For the text-containing cell, return its midpoint in [X, Y] coordinate format. 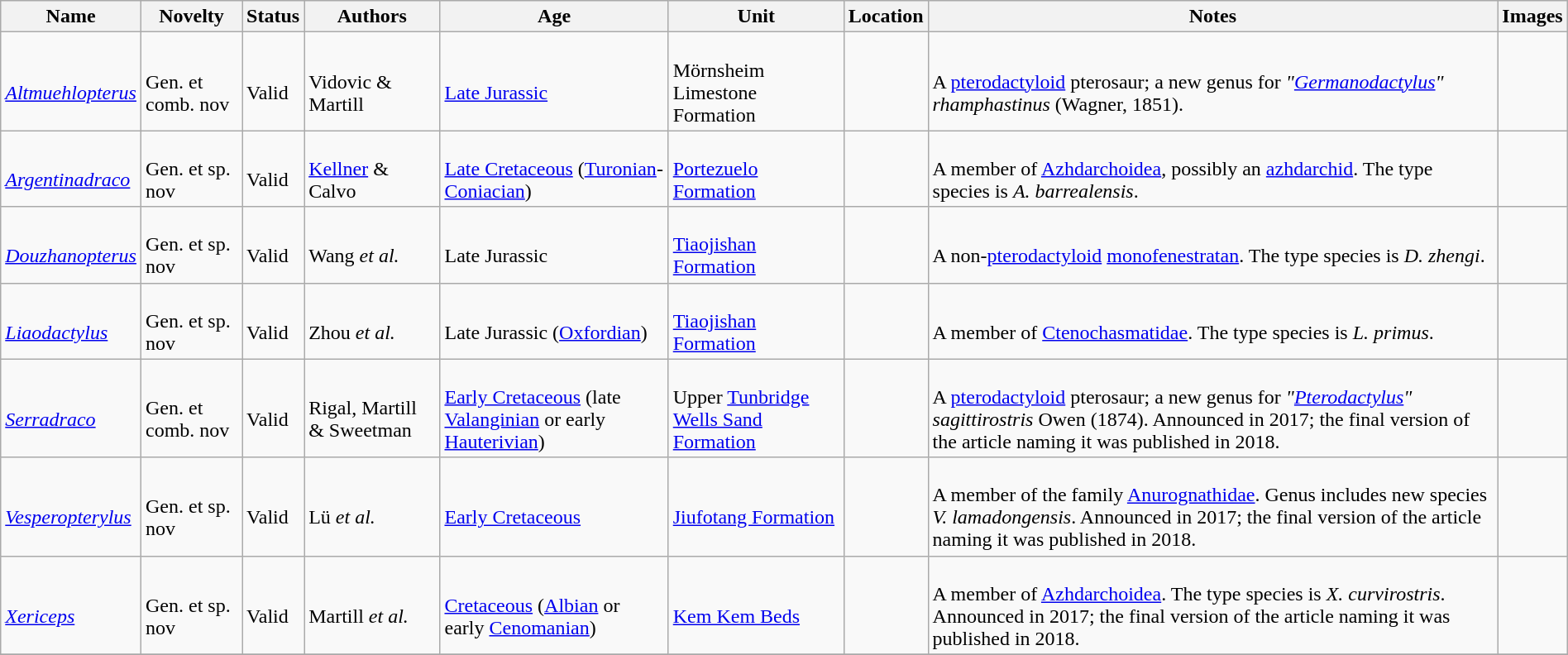
Late Cretaceous (Turonian-Coniacian) [554, 169]
A member of Azhdarchoidea. The type species is X. curvirostris. Announced in 2017; the final version of the article naming it was published in 2018. [1212, 605]
Name [71, 17]
Kellner & Calvo [372, 169]
Douzhanopterus [71, 245]
Xericeps [71, 605]
Rigal, Martill & Sweetman [372, 409]
Late Jurassic (Oxfordian) [554, 321]
Serradraco [71, 409]
Location [886, 17]
A member of Azhdarchoidea, possibly an azhdarchid. The type species is A. barrealensis. [1212, 169]
Notes [1212, 17]
Lü et al. [372, 506]
Early Cretaceous (late Valanginian or early Hauterivian) [554, 409]
Unit [756, 17]
Martill et al. [372, 605]
Images [1532, 17]
Authors [372, 17]
Vidovic & Martill [372, 81]
Altmuehlopterus [71, 81]
Vesperopterylus [71, 506]
Novelty [191, 17]
A pterodactyloid pterosaur; a new genus for "Germanodactylus" rhamphastinus (Wagner, 1851). [1212, 81]
Upper Tunbridge Wells Sand Formation [756, 409]
Status [273, 17]
Cretaceous (Albian or early Cenomanian) [554, 605]
Portezuelo Formation [756, 169]
A member of Ctenochasmatidae. The type species is L. primus. [1212, 321]
Wang et al. [372, 245]
Argentinadraco [71, 169]
Mörnsheim Limestone Formation [756, 81]
A non-pterodactyloid monofenestratan. The type species is D. zhengi. [1212, 245]
Age [554, 17]
Early Cretaceous [554, 506]
Jiufotang Formation [756, 506]
Zhou et al. [372, 321]
Liaodactylus [71, 321]
Kem Kem Beds [756, 605]
